Capture the cell that displays the provided text and extract its (x, y) central coordinate. 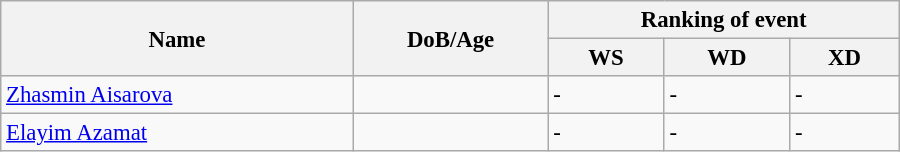
Zhasmin Aisarova (177, 95)
WD (727, 58)
Elayim Azamat (177, 133)
DoB/Age (450, 38)
WS (606, 58)
Ranking of event (724, 20)
Name (177, 38)
XD (845, 58)
